Search for the cell housing the specified text and yield its [X, Y] center coordinate. 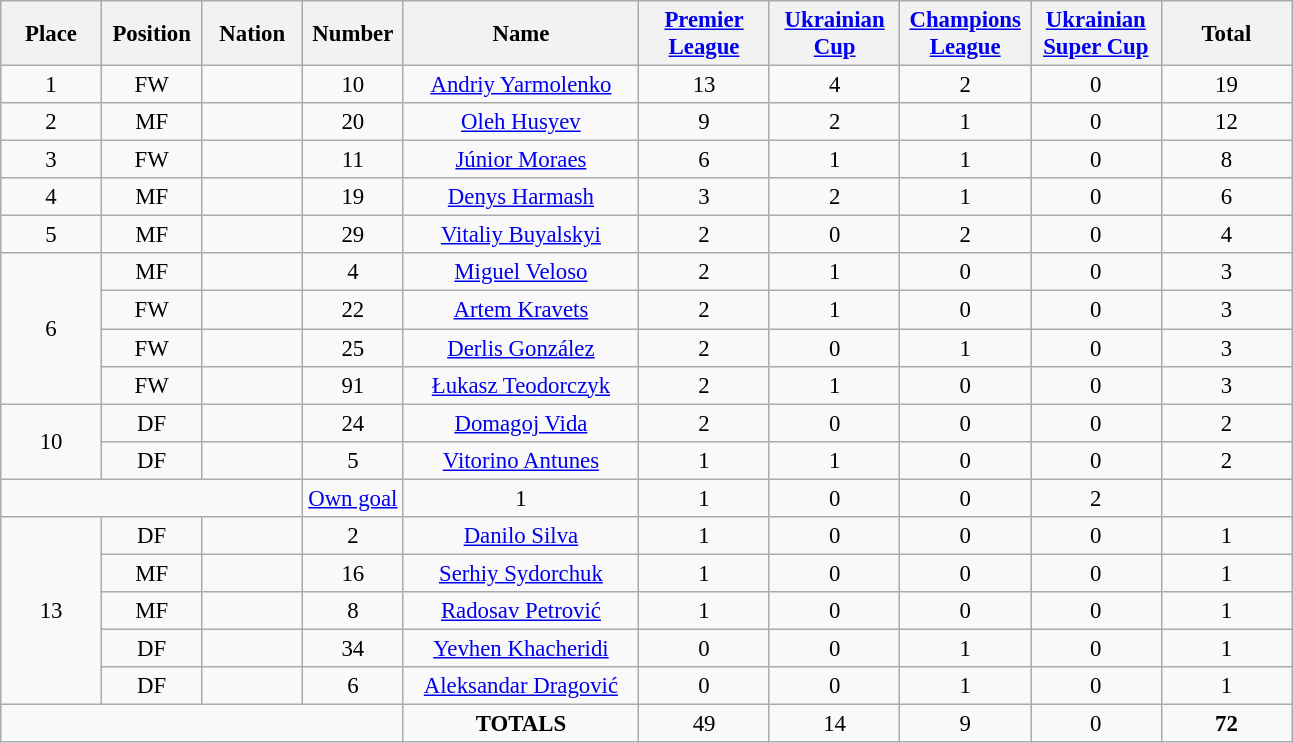
Artem Kravets [521, 310]
22 [354, 310]
Denys Harmash [521, 197]
Yevhen Khacheridi [521, 648]
Andriy Yarmolenko [521, 85]
Radosav Petrović [521, 611]
Nation [252, 34]
Miguel Veloso [521, 273]
Oleh Husyev [521, 122]
72 [1226, 724]
16 [354, 573]
11 [354, 160]
25 [354, 348]
14 [834, 724]
Ukrainian Super Cup [1096, 34]
Derlis González [521, 348]
Serhiy Sydorchuk [521, 573]
Champions League [966, 34]
12 [1226, 122]
Aleksandar Dragović [521, 686]
Position [152, 34]
Own goal [354, 498]
Vitaliy Buyalskyi [521, 235]
Júnior Moraes [521, 160]
Place [52, 34]
49 [704, 724]
Ukrainian Cup [834, 34]
Łukasz Teodorczyk [521, 385]
91 [354, 385]
Danilo Silva [521, 536]
Domagoj Vida [521, 423]
34 [354, 648]
Vitorino Antunes [521, 460]
29 [354, 235]
Number [354, 34]
Premier League [704, 34]
Name [521, 34]
24 [354, 423]
20 [354, 122]
TOTALS [521, 724]
Total [1226, 34]
